Return (x, y) of the center of cell containing provided text 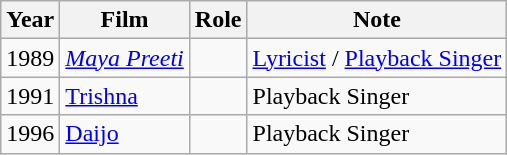
1996 (30, 134)
1991 (30, 96)
Note (377, 20)
Role (218, 20)
Film (124, 20)
Trishna (124, 96)
Daijo (124, 134)
Maya Preeti (124, 58)
Year (30, 20)
Lyricist / Playback Singer (377, 58)
1989 (30, 58)
